Extract the [x, y] coordinate from the center of the cell holding the provided text.  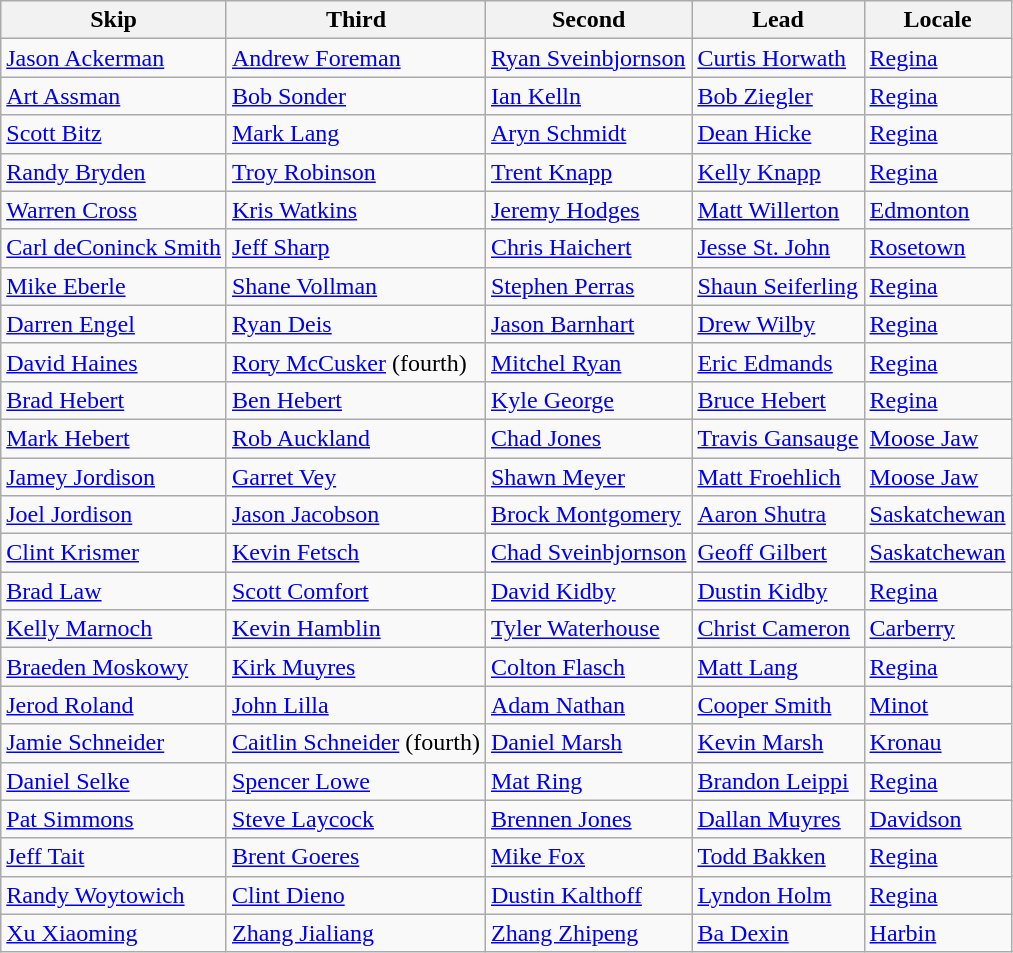
Brad Law [114, 591]
Brock Montgomery [588, 515]
Chad Jones [588, 438]
Mike Fox [588, 857]
Ian Kelln [588, 96]
Adam Nathan [588, 705]
Steve Laycock [356, 819]
Mitchel Ryan [588, 362]
Dean Hicke [778, 134]
Matt Willerton [778, 210]
Mike Eberle [114, 286]
Kyle George [588, 400]
Rob Auckland [356, 438]
David Kidby [588, 591]
Curtis Horwath [778, 58]
Dallan Muyres [778, 819]
Mark Hebert [114, 438]
Zhang Zhipeng [588, 933]
Kelly Marnoch [114, 629]
Shawn Meyer [588, 477]
Chris Haichert [588, 248]
Clint Krismer [114, 553]
Aryn Schmidt [588, 134]
Joel Jordison [114, 515]
Spencer Lowe [356, 781]
Pat Simmons [114, 819]
Travis Gansauge [778, 438]
Dustin Kalthoff [588, 895]
Carberry [938, 629]
Rosetown [938, 248]
Colton Flasch [588, 667]
Daniel Marsh [588, 743]
Cooper Smith [778, 705]
Brad Hebert [114, 400]
Shaun Seiferling [778, 286]
Ryan Sveinbjornson [588, 58]
Brandon Leippi [778, 781]
Chad Sveinbjornson [588, 553]
Aaron Shutra [778, 515]
Bruce Hebert [778, 400]
Jeremy Hodges [588, 210]
Minot [938, 705]
Jerod Roland [114, 705]
Drew Wilby [778, 324]
Kevin Hamblin [356, 629]
Shane Vollman [356, 286]
Matt Froehlich [778, 477]
Bob Ziegler [778, 96]
Ryan Deis [356, 324]
Kevin Marsh [778, 743]
Skip [114, 20]
David Haines [114, 362]
Second [588, 20]
Ben Hebert [356, 400]
Warren Cross [114, 210]
Stephen Perras [588, 286]
Garret Vey [356, 477]
Edmonton [938, 210]
Christ Cameron [778, 629]
Jamie Schneider [114, 743]
Jason Ackerman [114, 58]
Art Assman [114, 96]
Bob Sonder [356, 96]
Kris Watkins [356, 210]
Mat Ring [588, 781]
Jesse St. John [778, 248]
Zhang Jialiang [356, 933]
Scott Bitz [114, 134]
Geoff Gilbert [778, 553]
Todd Bakken [778, 857]
Scott Comfort [356, 591]
Tyler Waterhouse [588, 629]
Jason Jacobson [356, 515]
Rory McCusker (fourth) [356, 362]
Harbin [938, 933]
Xu Xiaoming [114, 933]
Matt Lang [778, 667]
Jason Barnhart [588, 324]
Mark Lang [356, 134]
Lead [778, 20]
Andrew Foreman [356, 58]
Randy Bryden [114, 172]
Third [356, 20]
Trent Knapp [588, 172]
Jamey Jordison [114, 477]
Randy Woytowich [114, 895]
Darren Engel [114, 324]
Daniel Selke [114, 781]
Troy Robinson [356, 172]
Caitlin Schneider (fourth) [356, 743]
Jeff Tait [114, 857]
Carl deConinck Smith [114, 248]
Brennen Jones [588, 819]
Eric Edmands [778, 362]
Clint Dieno [356, 895]
Locale [938, 20]
Dustin Kidby [778, 591]
Kronau [938, 743]
Brent Goeres [356, 857]
Lyndon Holm [778, 895]
Kelly Knapp [778, 172]
Kirk Muyres [356, 667]
Jeff Sharp [356, 248]
Braeden Moskowy [114, 667]
Kevin Fetsch [356, 553]
Davidson [938, 819]
Ba Dexin [778, 933]
John Lilla [356, 705]
